Provide the (X, Y) coordinate of the cell's center where the given text is located.  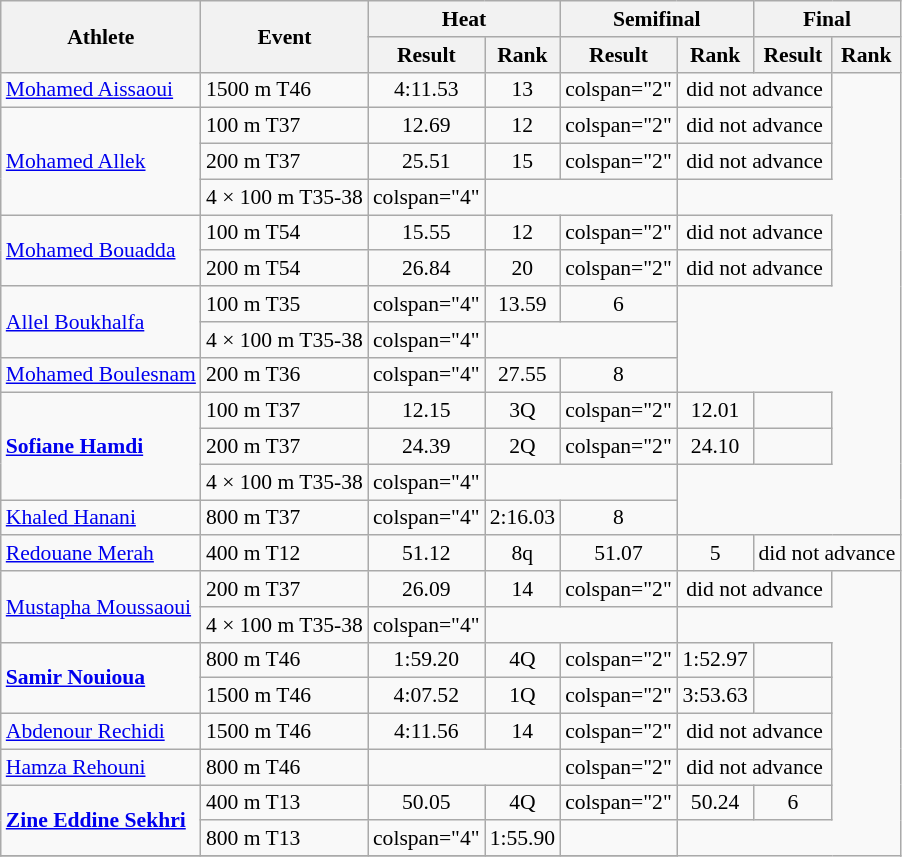
Hamza Rehouni (101, 767)
100 m T35 (284, 304)
Final (828, 19)
15 (522, 162)
200 m T36 (284, 375)
3Q (522, 411)
1:59.20 (426, 660)
2:16.03 (522, 518)
1:52.97 (716, 660)
Mustapha Moussaoui (101, 606)
Samir Nouioua (101, 678)
800 m T13 (284, 839)
Semifinal (656, 19)
Mohamed Allek (101, 162)
Allel Boukhalfa (101, 322)
400 m T13 (284, 803)
12.15 (426, 411)
24.10 (716, 447)
26.84 (426, 269)
12.69 (426, 126)
1:55.90 (522, 839)
Mohamed Boulesnam (101, 375)
200 m T54 (284, 269)
Athlete (101, 36)
8q (522, 554)
Sofiane Hamdi (101, 446)
24.39 (426, 447)
5 (716, 554)
12.01 (716, 411)
2Q (522, 447)
15.55 (426, 233)
20 (522, 269)
Abdenour Rechidi (101, 732)
4:11.53 (426, 90)
13.59 (522, 304)
Mohamed Aissaoui (101, 90)
26.09 (426, 589)
25.51 (426, 162)
Heat (464, 19)
1Q (522, 696)
4:07.52 (426, 696)
Zine Eddine Sekhri (101, 820)
50.24 (716, 803)
13 (522, 90)
Event (284, 36)
Redouane Merah (101, 554)
51.12 (426, 554)
27.55 (522, 375)
51.07 (618, 554)
100 m T54 (284, 233)
Mohamed Bouadda (101, 250)
Khaled Hanani (101, 518)
4:11.56 (426, 732)
400 m T12 (284, 554)
800 m T37 (284, 518)
3:53.63 (716, 696)
50.05 (426, 803)
